Return [X, Y] of the center of cell containing provided text 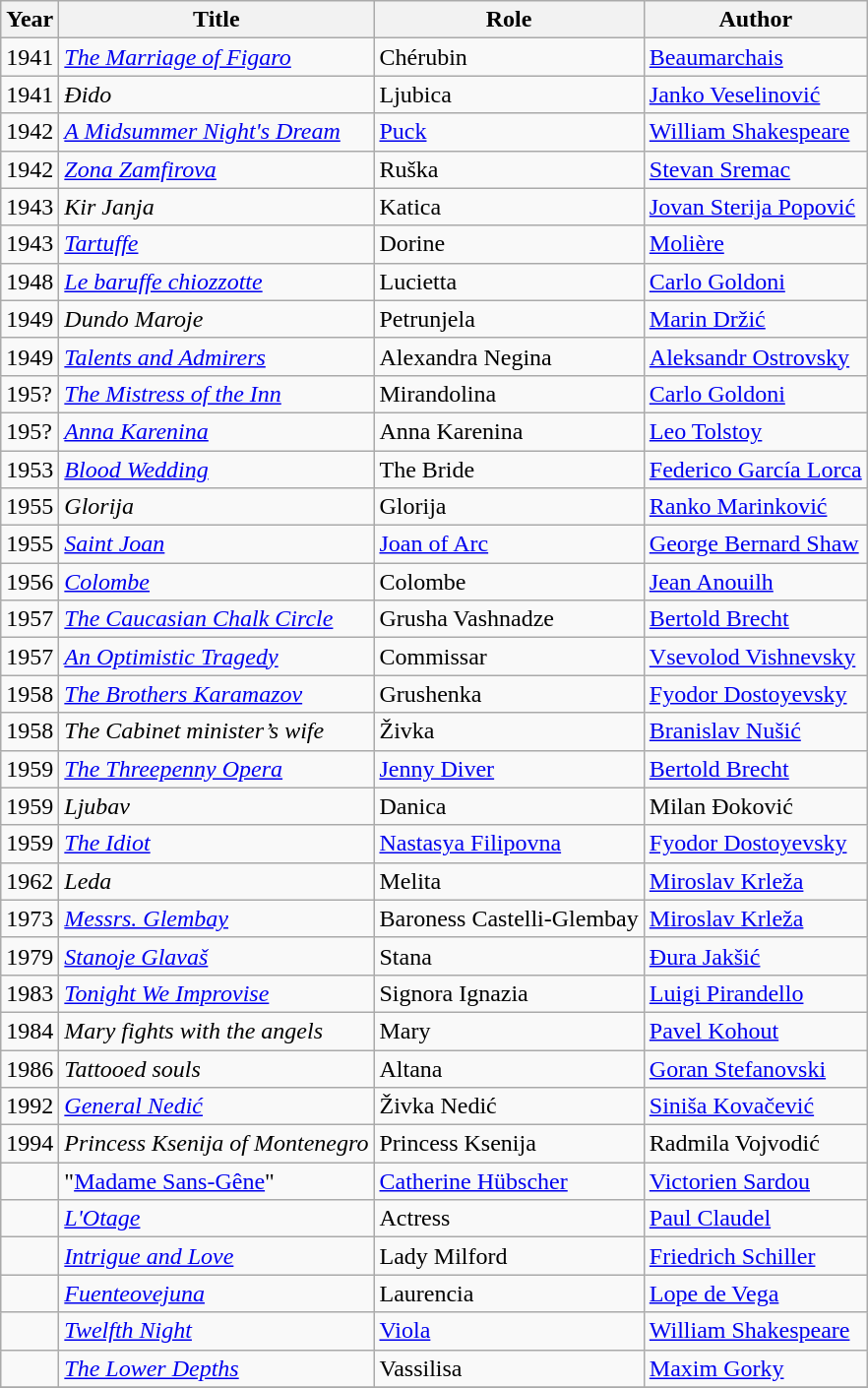
Maxim Gorky [756, 1368]
Joan of Arc [509, 544]
Aleksandr Ostrovsky [756, 356]
Beaumarchais [756, 57]
1979 [30, 956]
Lucietta [509, 282]
Paul Claudel [756, 1219]
Princess Ksenija of Montenegro [217, 1144]
Leda [217, 881]
The Cabinet minister’s wife [217, 731]
Intrigue and Love [217, 1256]
1973 [30, 918]
L'Otage [217, 1219]
1962 [30, 881]
Stana [509, 956]
Mirandolina [509, 394]
Mary [509, 1031]
1994 [30, 1144]
Ruška [509, 169]
Talents and Admirers [217, 356]
Victorien Sardou [756, 1181]
George Bernard Shaw [756, 544]
Vassilisa [509, 1368]
Janko Veselinović [756, 95]
Lope de Vega [756, 1293]
Leo Tolstoy [756, 431]
Grushenka [509, 694]
The Idiot [217, 844]
Molière [756, 244]
Jenny Diver [509, 769]
Puck [509, 132]
Alexandra Negina [509, 356]
Dorine [509, 244]
Tartuffe [217, 244]
Fuenteovejuna [217, 1293]
The Threepenny Opera [217, 769]
Luigi Pirandello [756, 993]
Petrunjela [509, 319]
Friedrich Schiller [756, 1256]
Nastasya Filipovna [509, 844]
Radmila Vojvodić [756, 1144]
Grusha Vashnadze [509, 619]
Role [509, 20]
Lady Milford [509, 1256]
Ljubica [509, 95]
Dundo Maroje [217, 319]
1953 [30, 470]
Katica [509, 207]
Jovan Sterija Popović [756, 207]
The Brothers Karamazov [217, 694]
Year [30, 20]
Melita [509, 881]
Ranko Marinković [756, 507]
Laurencia [509, 1293]
Danica [509, 806]
1983 [30, 993]
Federico García Lorca [756, 470]
Tattooed souls [217, 1068]
Siniša Kovačević [756, 1106]
Catherine Hübscher [509, 1181]
Jean Anouilh [756, 582]
"Madame Sans-Gêne" [217, 1181]
Commissar [509, 657]
Actress [509, 1219]
Tonight We Improvise [217, 993]
Goran Stefanovski [756, 1068]
Zona Zamfirova [217, 169]
The Marriage of Figaro [217, 57]
1948 [30, 282]
The Bride [509, 470]
A Midsummer Night's Dream [217, 132]
Chérubin [509, 57]
Baroness Castelli-Glembay [509, 918]
Ljubav [217, 806]
Saint Joan [217, 544]
Blood Wedding [217, 470]
1992 [30, 1106]
Vsevolod Vishnevsky [756, 657]
Stevan Sremac [756, 169]
An Optimistic Tragedy [217, 657]
The Lower Depths [217, 1368]
The Mistress of the Inn [217, 394]
1984 [30, 1031]
The Caucasian Chalk Circle [217, 619]
Mary fights with the angels [217, 1031]
Signora Ignazia [509, 993]
Viola [509, 1331]
Pavel Kohout [756, 1031]
Stanoje Glavaš [217, 956]
Đido [217, 95]
1986 [30, 1068]
Princess Ksenija [509, 1144]
Author [756, 20]
Marin Držić [756, 319]
1956 [30, 582]
Milan Đoković [756, 806]
Đura Jakšić [756, 956]
Messrs. Glembay [217, 918]
Živka [509, 731]
Le baruffe chiozzotte [217, 282]
Twelfth Night [217, 1331]
Živka Nedić [509, 1106]
Title [217, 20]
Kir Janja [217, 207]
General Nedić [217, 1106]
Altana [509, 1068]
Branislav Nušić [756, 731]
